Scan for the cell matching the given text and deliver its (x, y) coordinate at center. 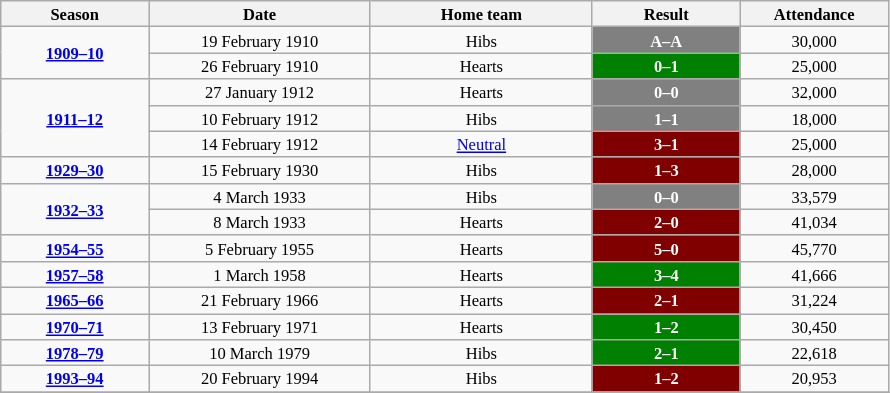
18,000 (814, 118)
30,000 (814, 40)
10 February 1912 (260, 118)
41,666 (814, 274)
1929–30 (75, 170)
1932–33 (75, 209)
26 February 1910 (260, 66)
3–1 (666, 144)
Home team (481, 14)
14 February 1912 (260, 144)
0–1 (666, 66)
31,224 (814, 300)
Neutral (481, 144)
A–A (666, 40)
5–0 (666, 248)
1970–71 (75, 327)
4 March 1933 (260, 196)
2–0 (666, 222)
28,000 (814, 170)
30,450 (814, 327)
1993–94 (75, 379)
5 February 1955 (260, 248)
20 February 1994 (260, 379)
1954–55 (75, 248)
3–4 (666, 274)
13 February 1971 (260, 327)
22,618 (814, 353)
1–3 (666, 170)
10 March 1979 (260, 353)
1957–58 (75, 274)
Season (75, 14)
1911–12 (75, 118)
8 March 1933 (260, 222)
Attendance (814, 14)
1965–66 (75, 300)
21 February 1966 (260, 300)
1978–79 (75, 353)
19 February 1910 (260, 40)
Result (666, 14)
41,034 (814, 222)
33,579 (814, 196)
1909–10 (75, 53)
45,770 (814, 248)
15 February 1930 (260, 170)
20,953 (814, 379)
27 January 1912 (260, 92)
Date (260, 14)
1 March 1958 (260, 274)
1–1 (666, 118)
32,000 (814, 92)
